Extract the [x, y] coordinate from the center of the cell holding the provided text.  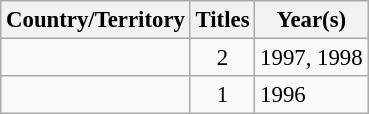
2 [222, 58]
Titles [222, 20]
1997, 1998 [312, 58]
1996 [312, 95]
Year(s) [312, 20]
1 [222, 95]
Country/Territory [96, 20]
